Scan for the cell matching the given text and deliver its [X, Y] coordinate at center. 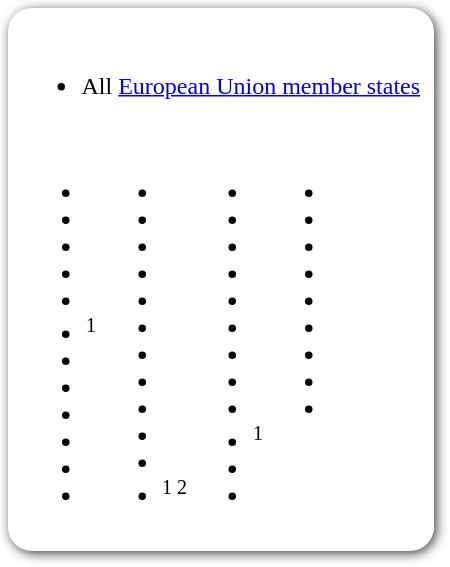
1 2 [145, 330]
All European Union member states 1 1 2 1 [221, 280]
